Determine the (x, y) coordinate at the center of the cell enclosing the given text.  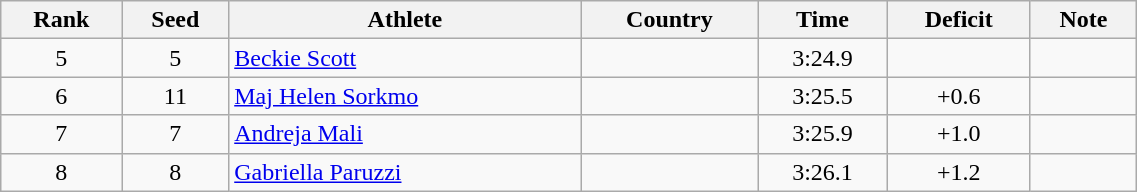
+1.0 (958, 134)
Andreja Mali (405, 134)
Deficit (958, 20)
Gabriella Paruzzi (405, 172)
3:25.5 (823, 96)
3:25.9 (823, 134)
+0.6 (958, 96)
Athlete (405, 20)
Seed (176, 20)
Note (1084, 20)
6 (62, 96)
Rank (62, 20)
+1.2 (958, 172)
3:24.9 (823, 58)
Maj Helen Sorkmo (405, 96)
Time (823, 20)
Beckie Scott (405, 58)
3:26.1 (823, 172)
11 (176, 96)
Country (670, 20)
